Pinpoint the cell where the given text exists, returning its (X, Y) midpoint coordinate. 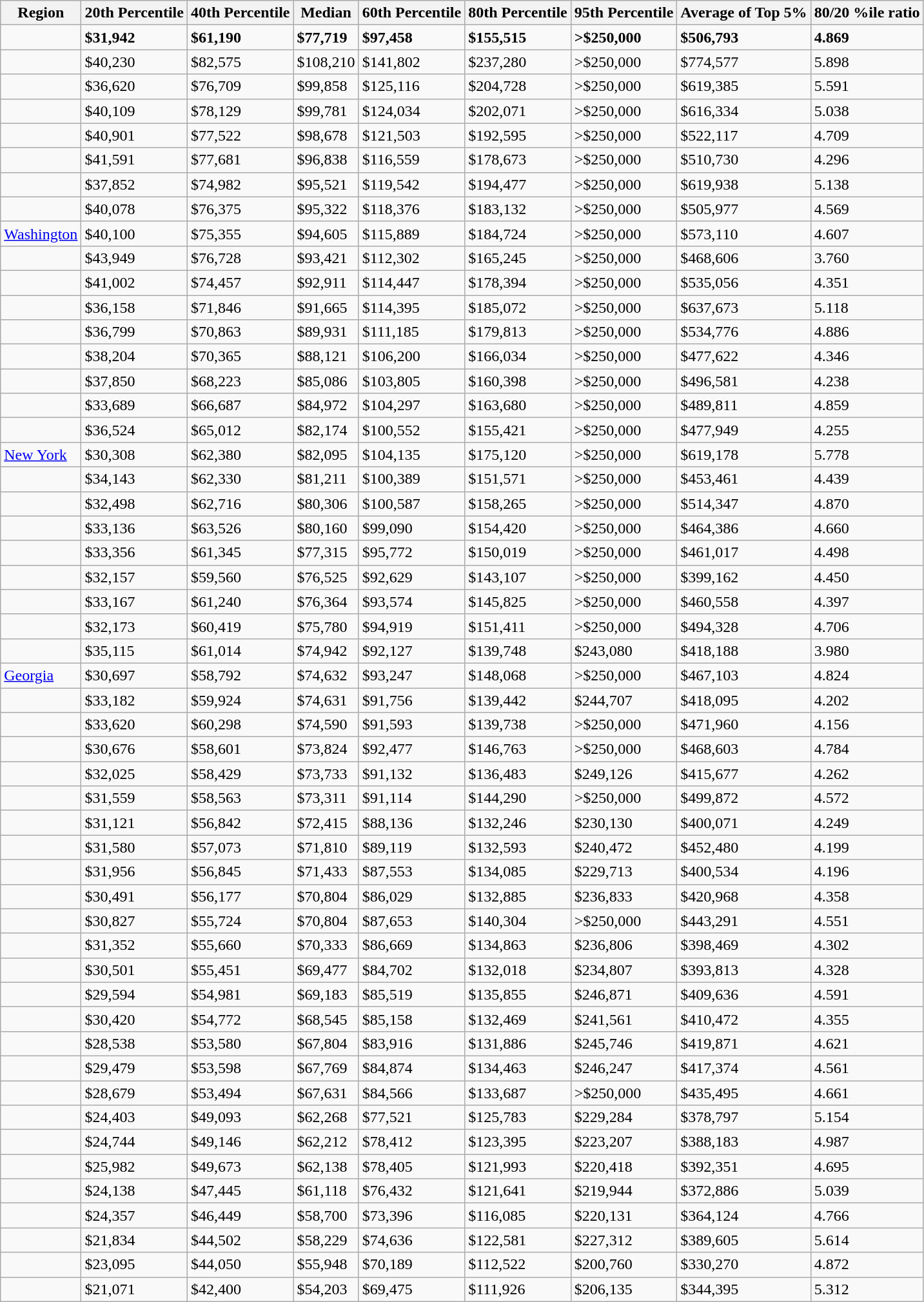
$175,120 (518, 455)
$33,136 (134, 528)
Region (41, 13)
$114,395 (411, 308)
$92,477 (411, 749)
$55,948 (326, 1265)
$471,960 (744, 725)
$87,653 (411, 921)
4.328 (867, 970)
$229,713 (624, 872)
5.898 (867, 62)
$135,855 (518, 994)
$24,744 (134, 1142)
$477,622 (744, 357)
$30,491 (134, 896)
$85,086 (326, 381)
$535,056 (744, 282)
$77,522 (240, 135)
4.709 (867, 135)
$59,924 (240, 700)
$131,886 (518, 1043)
$30,676 (134, 749)
$400,071 (744, 823)
$74,636 (411, 1240)
$31,580 (134, 847)
$71,846 (240, 308)
$71,433 (326, 872)
5.778 (867, 455)
$84,566 (411, 1093)
$62,330 (240, 479)
$619,938 (744, 184)
95th Percentile (624, 13)
4.199 (867, 847)
$85,158 (411, 1019)
$46,449 (240, 1216)
4.358 (867, 896)
$93,247 (411, 675)
$220,131 (624, 1216)
$185,072 (518, 308)
4.695 (867, 1167)
$24,357 (134, 1216)
$33,356 (134, 553)
4.607 (867, 233)
$121,993 (518, 1167)
5.118 (867, 308)
$179,813 (518, 332)
$28,679 (134, 1093)
3.980 (867, 651)
4.561 (867, 1068)
$236,833 (624, 896)
$76,432 (411, 1191)
$56,845 (240, 872)
$32,157 (134, 577)
$44,050 (240, 1265)
$82,095 (326, 455)
$76,364 (326, 602)
$619,178 (744, 455)
$28,538 (134, 1043)
$87,553 (411, 872)
$94,919 (411, 626)
$32,025 (134, 774)
$67,804 (326, 1043)
$25,982 (134, 1167)
$71,810 (326, 847)
$139,442 (518, 700)
5.138 (867, 184)
$330,270 (744, 1265)
$60,419 (240, 626)
$61,014 (240, 651)
$418,188 (744, 651)
$123,395 (518, 1142)
$134,463 (518, 1068)
$467,103 (744, 675)
$158,265 (518, 504)
$55,724 (240, 921)
4.346 (867, 357)
$163,680 (518, 406)
$72,415 (326, 823)
3.760 (867, 258)
$36,158 (134, 308)
$94,605 (326, 233)
$146,763 (518, 749)
$200,760 (624, 1265)
$69,183 (326, 994)
$74,942 (326, 651)
$619,385 (744, 86)
$237,280 (518, 62)
$68,545 (326, 1019)
$33,620 (134, 725)
$74,457 (240, 282)
$99,090 (411, 528)
$56,842 (240, 823)
$44,502 (240, 1240)
$240,472 (624, 847)
4.824 (867, 675)
$81,211 (326, 479)
$80,160 (326, 528)
4.202 (867, 700)
$93,421 (326, 258)
4.869 (867, 37)
$30,420 (134, 1019)
$477,949 (744, 430)
4.302 (867, 945)
$245,746 (624, 1043)
$95,772 (411, 553)
$496,581 (744, 381)
$133,687 (518, 1093)
80th Percentile (518, 13)
$145,825 (518, 602)
$506,793 (744, 37)
$125,116 (411, 86)
Georgia (41, 675)
$43,949 (134, 258)
$399,162 (744, 577)
$62,268 (326, 1118)
$97,458 (411, 37)
$91,756 (411, 700)
$443,291 (744, 921)
$74,632 (326, 675)
$58,563 (240, 798)
$134,085 (518, 872)
$24,403 (134, 1118)
$435,495 (744, 1093)
$31,956 (134, 872)
$494,328 (744, 626)
$40,078 (134, 209)
$132,593 (518, 847)
$49,673 (240, 1167)
$78,129 (240, 111)
5.039 (867, 1191)
$80,306 (326, 504)
$118,376 (411, 209)
40th Percentile (240, 13)
$85,519 (411, 994)
$139,738 (518, 725)
$37,852 (134, 184)
$417,374 (744, 1068)
$77,681 (240, 160)
5.591 (867, 86)
$88,121 (326, 357)
$29,594 (134, 994)
20th Percentile (134, 13)
$202,071 (518, 111)
$58,429 (240, 774)
5.312 (867, 1289)
$77,315 (326, 553)
$36,524 (134, 430)
$53,598 (240, 1068)
$67,631 (326, 1093)
$389,605 (744, 1240)
$61,240 (240, 602)
$31,121 (134, 823)
$30,697 (134, 675)
$40,109 (134, 111)
60th Percentile (411, 13)
$40,230 (134, 62)
$49,146 (240, 1142)
$74,590 (326, 725)
5.614 (867, 1240)
$464,386 (744, 528)
4.987 (867, 1142)
$55,451 (240, 970)
$60,298 (240, 725)
$99,858 (326, 86)
$132,246 (518, 823)
$468,603 (744, 749)
$637,673 (744, 308)
$115,889 (411, 233)
$499,872 (744, 798)
$136,483 (518, 774)
$24,138 (134, 1191)
$160,398 (518, 381)
4.706 (867, 626)
$140,304 (518, 921)
$89,119 (411, 847)
$53,580 (240, 1043)
$68,223 (240, 381)
$125,783 (518, 1118)
$510,730 (744, 160)
4.296 (867, 160)
$244,707 (624, 700)
$522,117 (744, 135)
$461,017 (744, 553)
$111,926 (518, 1289)
$82,575 (240, 62)
$234,807 (624, 970)
$21,071 (134, 1289)
4.591 (867, 994)
$206,135 (624, 1289)
$70,333 (326, 945)
$132,885 (518, 896)
$54,981 (240, 994)
4.886 (867, 332)
$33,167 (134, 602)
$73,311 (326, 798)
$192,595 (518, 135)
$91,114 (411, 798)
$75,355 (240, 233)
$104,135 (411, 455)
$75,780 (326, 626)
$58,601 (240, 749)
$573,110 (744, 233)
$155,515 (518, 37)
$62,212 (326, 1142)
$151,411 (518, 626)
Median (326, 13)
$398,469 (744, 945)
$78,412 (411, 1142)
$112,522 (518, 1265)
4.238 (867, 381)
$178,394 (518, 282)
$91,132 (411, 774)
$23,095 (134, 1265)
$344,395 (744, 1289)
$453,461 (744, 479)
$36,620 (134, 86)
$774,577 (744, 62)
$69,475 (411, 1289)
$35,115 (134, 651)
$108,210 (326, 62)
$514,347 (744, 504)
$54,203 (326, 1289)
$98,678 (326, 135)
$119,542 (411, 184)
$420,968 (744, 896)
$31,559 (134, 798)
$33,182 (134, 700)
$124,034 (411, 111)
$91,665 (326, 308)
$93,574 (411, 602)
$59,560 (240, 577)
$84,874 (411, 1068)
$74,631 (326, 700)
$91,593 (411, 725)
4.859 (867, 406)
$111,185 (411, 332)
$32,498 (134, 504)
$76,525 (326, 577)
$249,126 (624, 774)
$76,709 (240, 86)
$223,207 (624, 1142)
$183,132 (518, 209)
$69,477 (326, 970)
$104,297 (411, 406)
$58,229 (326, 1240)
4.439 (867, 479)
$155,421 (518, 430)
$29,479 (134, 1068)
$364,124 (744, 1216)
$184,724 (518, 233)
4.551 (867, 921)
$400,534 (744, 872)
$21,834 (134, 1240)
$61,190 (240, 37)
4.355 (867, 1019)
$489,811 (744, 406)
$95,521 (326, 184)
$378,797 (744, 1118)
$41,591 (134, 160)
$67,769 (326, 1068)
$41,002 (134, 282)
$388,183 (744, 1142)
$62,138 (326, 1167)
$76,728 (240, 258)
$82,174 (326, 430)
$61,118 (326, 1191)
$460,558 (744, 602)
$410,472 (744, 1019)
4.766 (867, 1216)
4.660 (867, 528)
$58,792 (240, 675)
4.621 (867, 1043)
$100,389 (411, 479)
$246,871 (624, 994)
$73,733 (326, 774)
$150,019 (518, 553)
4.196 (867, 872)
$468,606 (744, 258)
$30,308 (134, 455)
$33,689 (134, 406)
4.397 (867, 602)
$74,982 (240, 184)
$132,018 (518, 970)
$243,080 (624, 651)
$40,100 (134, 233)
4.572 (867, 798)
4.498 (867, 553)
$76,375 (240, 209)
$419,871 (744, 1043)
$393,813 (744, 970)
$88,136 (411, 823)
$178,673 (518, 160)
$65,012 (240, 430)
4.262 (867, 774)
$30,827 (134, 921)
$392,351 (744, 1167)
$230,130 (624, 823)
$77,719 (326, 37)
$114,447 (411, 282)
$31,942 (134, 37)
$151,571 (518, 479)
$73,824 (326, 749)
$241,561 (624, 1019)
$96,838 (326, 160)
$36,799 (134, 332)
$53,494 (240, 1093)
$58,700 (326, 1216)
$77,521 (411, 1118)
$63,526 (240, 528)
$99,781 (326, 111)
$112,302 (411, 258)
$31,352 (134, 945)
$409,636 (744, 994)
$154,420 (518, 528)
$148,068 (518, 675)
$143,107 (518, 577)
$106,200 (411, 357)
$70,189 (411, 1265)
Average of Top 5% (744, 13)
$139,748 (518, 651)
$84,702 (411, 970)
$103,805 (411, 381)
$92,911 (326, 282)
5.038 (867, 111)
$418,095 (744, 700)
$34,143 (134, 479)
$134,863 (518, 945)
$165,245 (518, 258)
$62,380 (240, 455)
$219,944 (624, 1191)
$229,284 (624, 1118)
$227,312 (624, 1240)
$194,477 (518, 184)
4.156 (867, 725)
$116,085 (518, 1216)
$100,587 (411, 504)
$54,772 (240, 1019)
$534,776 (744, 332)
$70,365 (240, 357)
4.249 (867, 823)
$92,629 (411, 577)
$70,863 (240, 332)
4.450 (867, 577)
80/20 %ile ratio (867, 13)
$122,581 (518, 1240)
$40,901 (134, 135)
$116,559 (411, 160)
5.154 (867, 1118)
$86,669 (411, 945)
$42,400 (240, 1289)
$220,418 (624, 1167)
$121,641 (518, 1191)
$66,687 (240, 406)
4.569 (867, 209)
$56,177 (240, 896)
$30,501 (134, 970)
4.661 (867, 1093)
$47,445 (240, 1191)
$61,345 (240, 553)
$83,916 (411, 1043)
$57,073 (240, 847)
$92,127 (411, 651)
$121,503 (411, 135)
$78,405 (411, 1167)
$73,396 (411, 1216)
$246,247 (624, 1068)
$95,322 (326, 209)
$32,173 (134, 626)
$144,290 (518, 798)
$415,677 (744, 774)
$616,334 (744, 111)
New York (41, 455)
$452,480 (744, 847)
4.870 (867, 504)
$236,806 (624, 945)
$84,972 (326, 406)
4.784 (867, 749)
$62,716 (240, 504)
$166,034 (518, 357)
$100,552 (411, 430)
$55,660 (240, 945)
$89,931 (326, 332)
$132,469 (518, 1019)
4.351 (867, 282)
$505,977 (744, 209)
$37,850 (134, 381)
4.872 (867, 1265)
$141,802 (411, 62)
4.255 (867, 430)
$38,204 (134, 357)
$372,886 (744, 1191)
$49,093 (240, 1118)
$86,029 (411, 896)
Washington (41, 233)
$204,728 (518, 86)
